Return the (X, Y) coordinate for the center point of the cell that contains the specified text.  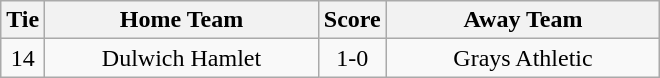
Dulwich Hamlet (182, 58)
Tie (23, 20)
14 (23, 58)
1-0 (352, 58)
Home Team (182, 20)
Score (352, 20)
Away Team (523, 20)
Grays Athletic (523, 58)
